Locate the cell with the specified text and output its [x, y] center coordinate. 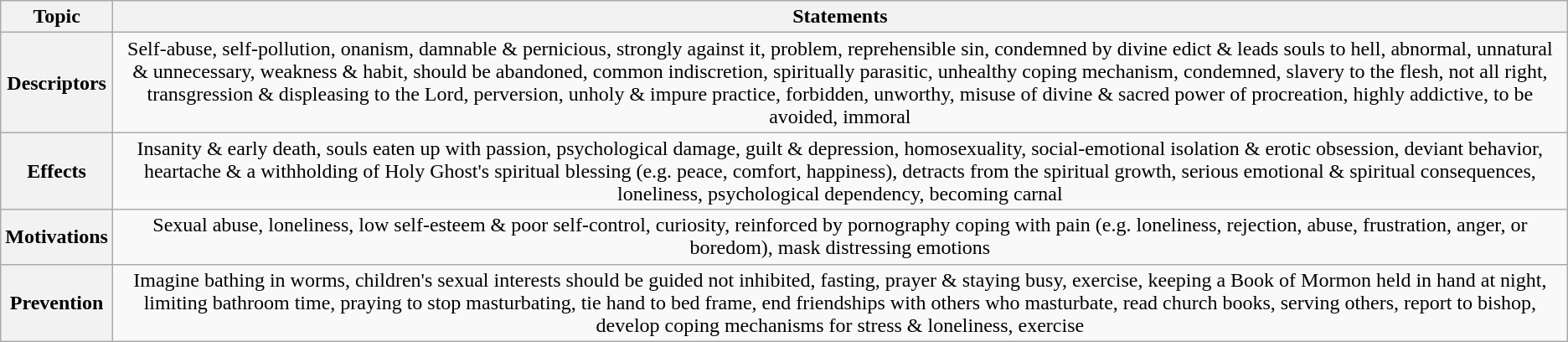
Prevention [57, 303]
Effects [57, 171]
Statements [839, 17]
Descriptors [57, 82]
Topic [57, 17]
Motivations [57, 236]
